For the text-containing cell, return its midpoint in (X, Y) coordinate format. 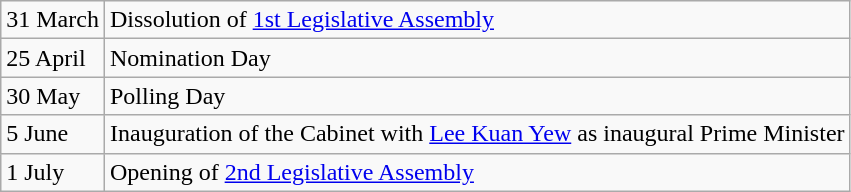
Dissolution of 1st Legislative Assembly (477, 20)
Nomination Day (477, 58)
31 March (53, 20)
5 June (53, 134)
Inauguration of the Cabinet with Lee Kuan Yew as inaugural Prime Minister (477, 134)
1 July (53, 172)
Opening of 2nd Legislative Assembly (477, 172)
30 May (53, 96)
25 April (53, 58)
Polling Day (477, 96)
